Search for the cell housing the specified text and yield its [X, Y] center coordinate. 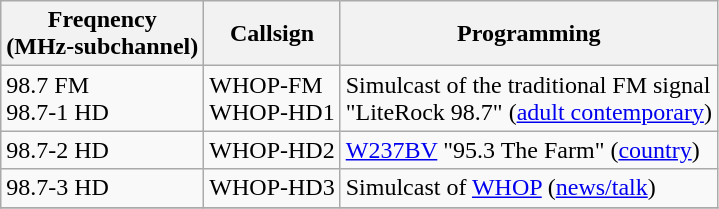
Callsign [272, 34]
W237BV "95.3 The Farm" (country) [528, 150]
Simulcast of WHOP (news/talk) [528, 188]
98.7-3 HD [102, 188]
Simulcast of the traditional FM signal "LiteRock 98.7" (adult contemporary) [528, 98]
Programming [528, 34]
Freqnency (MHz-subchannel) [102, 34]
98.7 FM 98.7-1 HD [102, 98]
WHOP-HD3 [272, 188]
WHOP-HD2 [272, 150]
WHOP-FM WHOP-HD1 [272, 98]
98.7-2 HD [102, 150]
